Output the (x, y) coordinate of the center of the cell containing the given text.  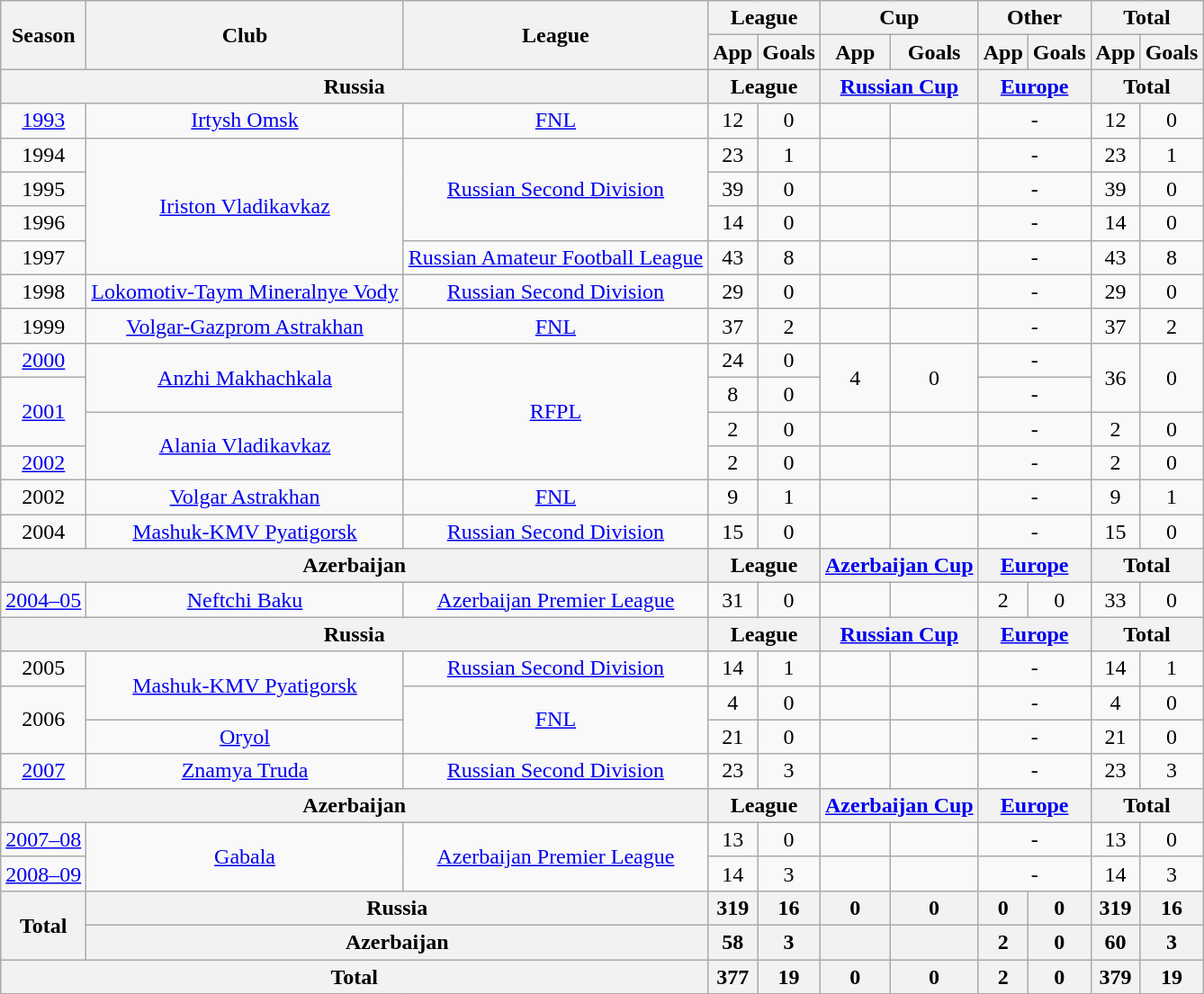
Gabala (245, 856)
33 (1116, 600)
Iriston Vladikavkaz (245, 206)
Volgar-Gazprom Astrakhan (245, 326)
1994 (43, 155)
31 (732, 600)
Oryol (245, 737)
1998 (43, 291)
Cup (899, 18)
1996 (43, 223)
24 (732, 360)
2001 (43, 411)
2004 (43, 532)
Anzhi Makhachkala (245, 377)
Alania Vladikavkaz (245, 446)
2008–09 (43, 873)
Neftchi Baku (245, 600)
379 (1116, 976)
Irtysh Omsk (245, 121)
2005 (43, 668)
Club (245, 35)
36 (1116, 377)
1999 (43, 326)
377 (732, 976)
Lokomotiv-Taym Mineralnye Vody (245, 291)
Season (43, 35)
2007–08 (43, 839)
58 (732, 942)
2004–05 (43, 600)
1993 (43, 121)
1997 (43, 257)
Znamya Truda (245, 771)
1995 (43, 189)
60 (1116, 942)
2000 (43, 360)
2007 (43, 771)
Volgar Astrakhan (245, 497)
2006 (43, 720)
RFPL (555, 411)
Other (1035, 18)
Russian Amateur Football League (555, 257)
